Provide the [X, Y] coordinate of the cell's center where the given text is located.  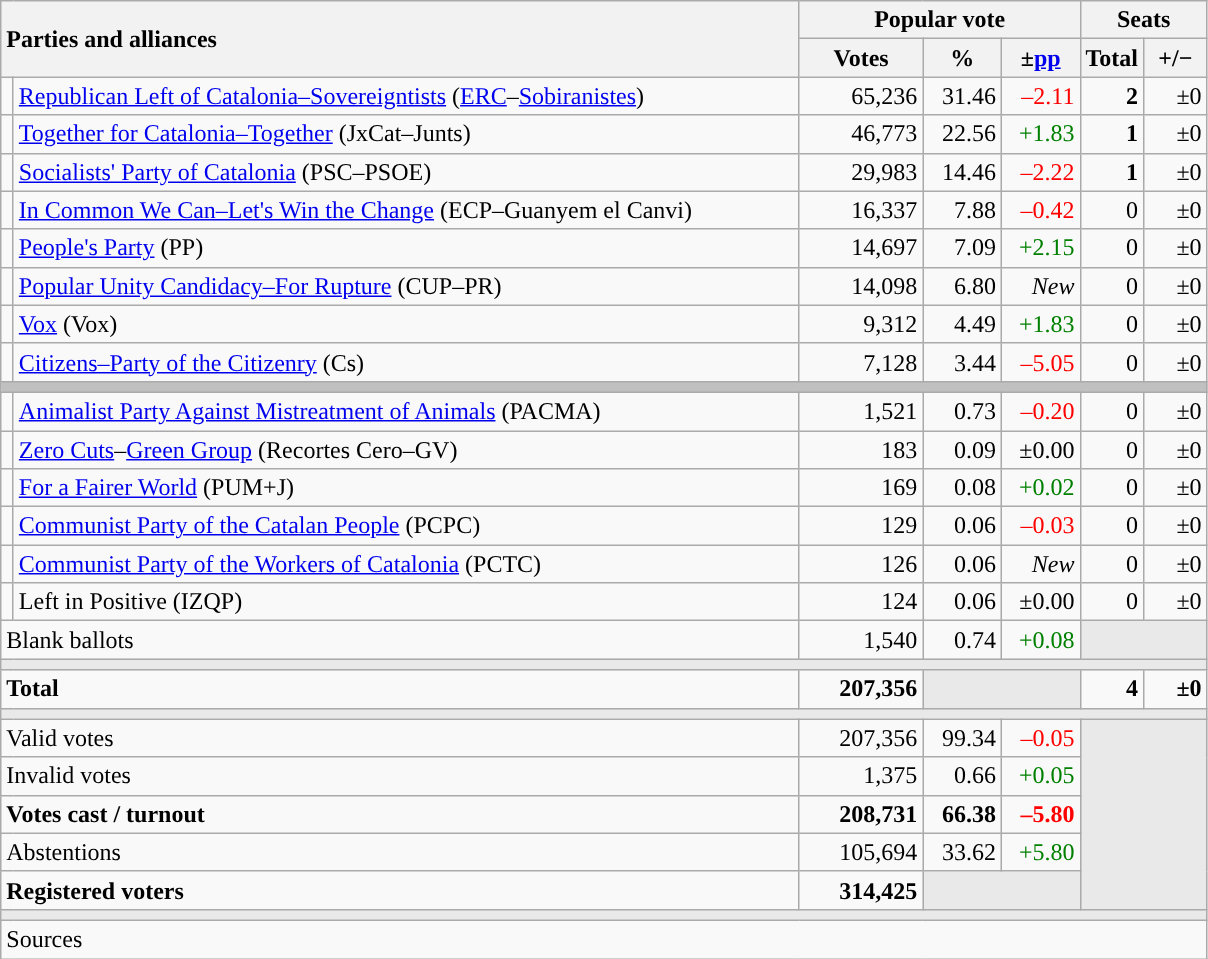
7.88 [962, 210]
Republican Left of Catalonia–Sovereigntists (ERC–Sobiranistes) [406, 96]
0.08 [962, 488]
+0.02 [1040, 488]
2 [1112, 96]
29,983 [861, 172]
–0.20 [1040, 411]
Communist Party of the Catalan People (PCPC) [406, 526]
Abstentions [400, 852]
4 [1112, 689]
4.49 [962, 324]
+0.05 [1040, 776]
Votes [861, 58]
14,697 [861, 248]
Vox (Vox) [406, 324]
129 [861, 526]
99.34 [962, 738]
33.62 [962, 852]
Popular Unity Candidacy–For Rupture (CUP–PR) [406, 286]
Animalist Party Against Mistreatment of Animals (PACMA) [406, 411]
16,337 [861, 210]
Communist Party of the Workers of Catalonia (PCTC) [406, 564]
–0.42 [1040, 210]
–5.05 [1040, 362]
Zero Cuts–Green Group (Recortes Cero–GV) [406, 449]
126 [861, 564]
Blank ballots [400, 640]
–5.80 [1040, 814]
105,694 [861, 852]
Popular vote [940, 20]
31.46 [962, 96]
0.09 [962, 449]
Valid votes [400, 738]
Sources [604, 939]
For a Fairer World (PUM+J) [406, 488]
7.09 [962, 248]
±pp [1040, 58]
+/− [1176, 58]
Seats [1144, 20]
7,128 [861, 362]
6.80 [962, 286]
People's Party (PP) [406, 248]
–2.11 [1040, 96]
Votes cast / turnout [400, 814]
+5.80 [1040, 852]
+0.08 [1040, 640]
Invalid votes [400, 776]
Registered voters [400, 890]
0.66 [962, 776]
–2.22 [1040, 172]
Together for Catalonia–Together (JxCat–Junts) [406, 134]
65,236 [861, 96]
1,540 [861, 640]
314,425 [861, 890]
46,773 [861, 134]
14,098 [861, 286]
0.74 [962, 640]
0.73 [962, 411]
208,731 [861, 814]
3.44 [962, 362]
–0.05 [1040, 738]
Parties and alliances [400, 39]
Left in Positive (IZQP) [406, 602]
9,312 [861, 324]
In Common We Can–Let's Win the Change (ECP–Guanyem el Canvi) [406, 210]
183 [861, 449]
Citizens–Party of the Citizenry (Cs) [406, 362]
14.46 [962, 172]
1,521 [861, 411]
–0.03 [1040, 526]
% [962, 58]
Socialists' Party of Catalonia (PSC–PSOE) [406, 172]
66.38 [962, 814]
124 [861, 602]
169 [861, 488]
1,375 [861, 776]
+2.15 [1040, 248]
22.56 [962, 134]
